Extract the [X, Y] coordinate from the center of the cell holding the provided text.  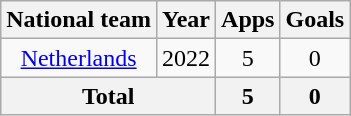
2022 [186, 58]
Total [108, 96]
Year [186, 20]
Netherlands [79, 58]
Apps [248, 20]
National team [79, 20]
Goals [315, 20]
